Return [X, Y] of the center of cell containing provided text 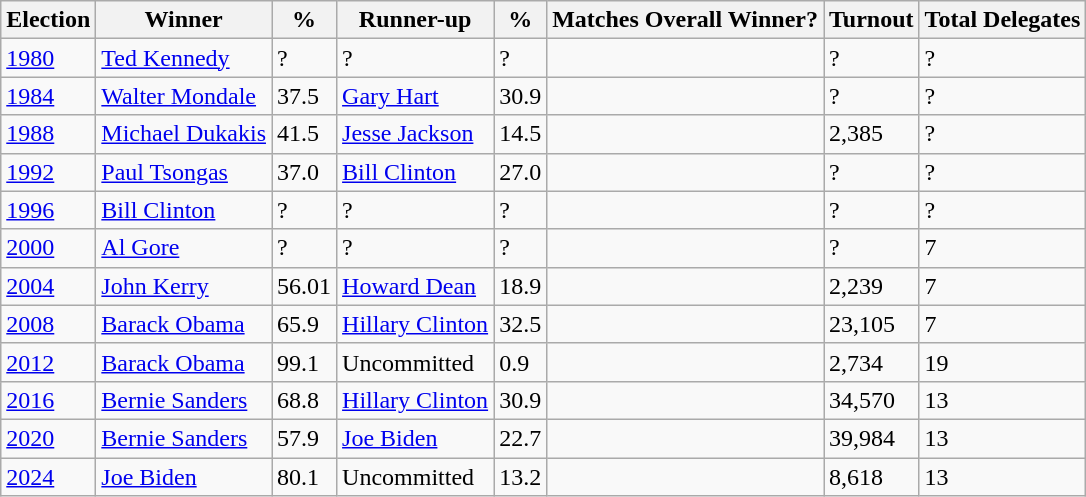
13.2 [520, 477]
2024 [48, 477]
19 [1002, 362]
Gary Hart [416, 96]
41.5 [304, 134]
56.01 [304, 286]
Winner [184, 20]
14.5 [520, 134]
Howard Dean [416, 286]
39,984 [872, 438]
2020 [48, 438]
Walter Mondale [184, 96]
37.5 [304, 96]
John Kerry [184, 286]
Matches Overall Winner? [686, 20]
1988 [48, 134]
27.0 [520, 172]
1992 [48, 172]
2008 [48, 324]
1980 [48, 58]
22.7 [520, 438]
0.9 [520, 362]
2000 [48, 248]
80.1 [304, 477]
68.8 [304, 400]
1996 [48, 210]
Ted Kennedy [184, 58]
Turnout [872, 20]
Total Delegates [1002, 20]
8,618 [872, 477]
65.9 [304, 324]
2004 [48, 286]
57.9 [304, 438]
37.0 [304, 172]
23,105 [872, 324]
34,570 [872, 400]
32.5 [520, 324]
18.9 [520, 286]
Paul Tsongas [184, 172]
Runner-up [416, 20]
2016 [48, 400]
2012 [48, 362]
Election [48, 20]
2,385 [872, 134]
Al Gore [184, 248]
2,239 [872, 286]
2,734 [872, 362]
99.1 [304, 362]
Michael Dukakis [184, 134]
Jesse Jackson [416, 134]
1984 [48, 96]
